Find where the given text appears and provide that cell's center as [X, Y] coordinate. 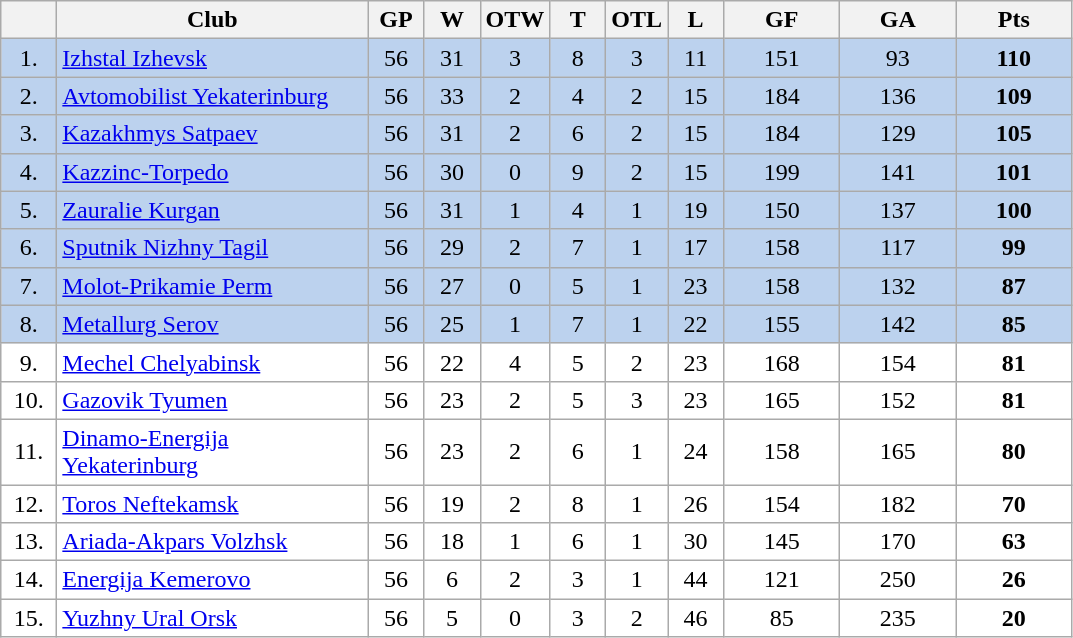
OTW [515, 20]
136 [898, 96]
170 [898, 542]
121 [782, 580]
3. [29, 134]
137 [898, 210]
105 [1014, 134]
141 [898, 172]
Dinamo-Energija Yekaterinburg [212, 452]
142 [898, 324]
46 [696, 618]
25 [452, 324]
63 [1014, 542]
110 [1014, 58]
129 [898, 134]
Yuzhny Ural Orsk [212, 618]
L [696, 20]
151 [782, 58]
Kazzinc-Torpedo [212, 172]
145 [782, 542]
17 [696, 248]
87 [1014, 286]
11 [696, 58]
8. [29, 324]
168 [782, 362]
7. [29, 286]
12. [29, 503]
Club [212, 20]
Izhstal Izhevsk [212, 58]
33 [452, 96]
9. [29, 362]
Zauralie Kurgan [212, 210]
GF [782, 20]
2. [29, 96]
18 [452, 542]
Mechel Chelyabinsk [212, 362]
132 [898, 286]
GA [898, 20]
OTL [637, 20]
199 [782, 172]
11. [29, 452]
9 [578, 172]
235 [898, 618]
70 [1014, 503]
Pts [1014, 20]
Energija Kemerovo [212, 580]
44 [696, 580]
Avtomobilist Yekaterinburg [212, 96]
150 [782, 210]
6. [29, 248]
Kazakhmys Satpaev [212, 134]
5. [29, 210]
29 [452, 248]
117 [898, 248]
182 [898, 503]
1. [29, 58]
14. [29, 580]
Ariada-Akpars Volzhsk [212, 542]
Gazovik Tyumen [212, 400]
Metallurg Serov [212, 324]
10. [29, 400]
152 [898, 400]
GP [396, 20]
155 [782, 324]
100 [1014, 210]
99 [1014, 248]
Sputnik Nizhny Tagil [212, 248]
109 [1014, 96]
13. [29, 542]
15. [29, 618]
27 [452, 286]
T [578, 20]
24 [696, 452]
Toros Neftekamsk [212, 503]
93 [898, 58]
250 [898, 580]
80 [1014, 452]
101 [1014, 172]
Molot-Prikamie Perm [212, 286]
W [452, 20]
4. [29, 172]
20 [1014, 618]
